Scan for the cell matching the given text and deliver its [X, Y] coordinate at center. 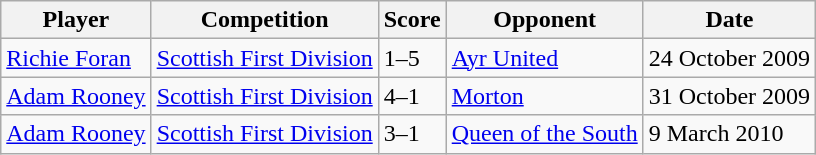
1–5 [412, 58]
3–1 [412, 134]
4–1 [412, 96]
Richie Foran [76, 58]
Date [729, 20]
31 October 2009 [729, 96]
Player [76, 20]
Ayr United [544, 58]
Competition [264, 20]
24 October 2009 [729, 58]
Score [412, 20]
9 March 2010 [729, 134]
Queen of the South [544, 134]
Morton [544, 96]
Opponent [544, 20]
